From the cell containing the given text, extract its center point as (X, Y) coordinate. 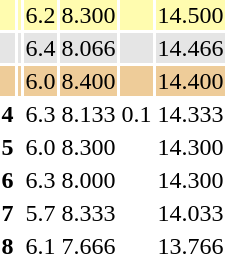
14.466 (190, 48)
5.7 (40, 213)
14.033 (190, 213)
8.066 (88, 48)
7 (8, 213)
0.1 (136, 114)
6.2 (40, 15)
8.400 (88, 81)
14.333 (190, 114)
14.500 (190, 15)
8.133 (88, 114)
6 (8, 180)
14.400 (190, 81)
4 (8, 114)
8.000 (88, 180)
6.4 (40, 48)
5 (8, 147)
8.333 (88, 213)
